Search for the cell housing the specified text and yield its (x, y) center coordinate. 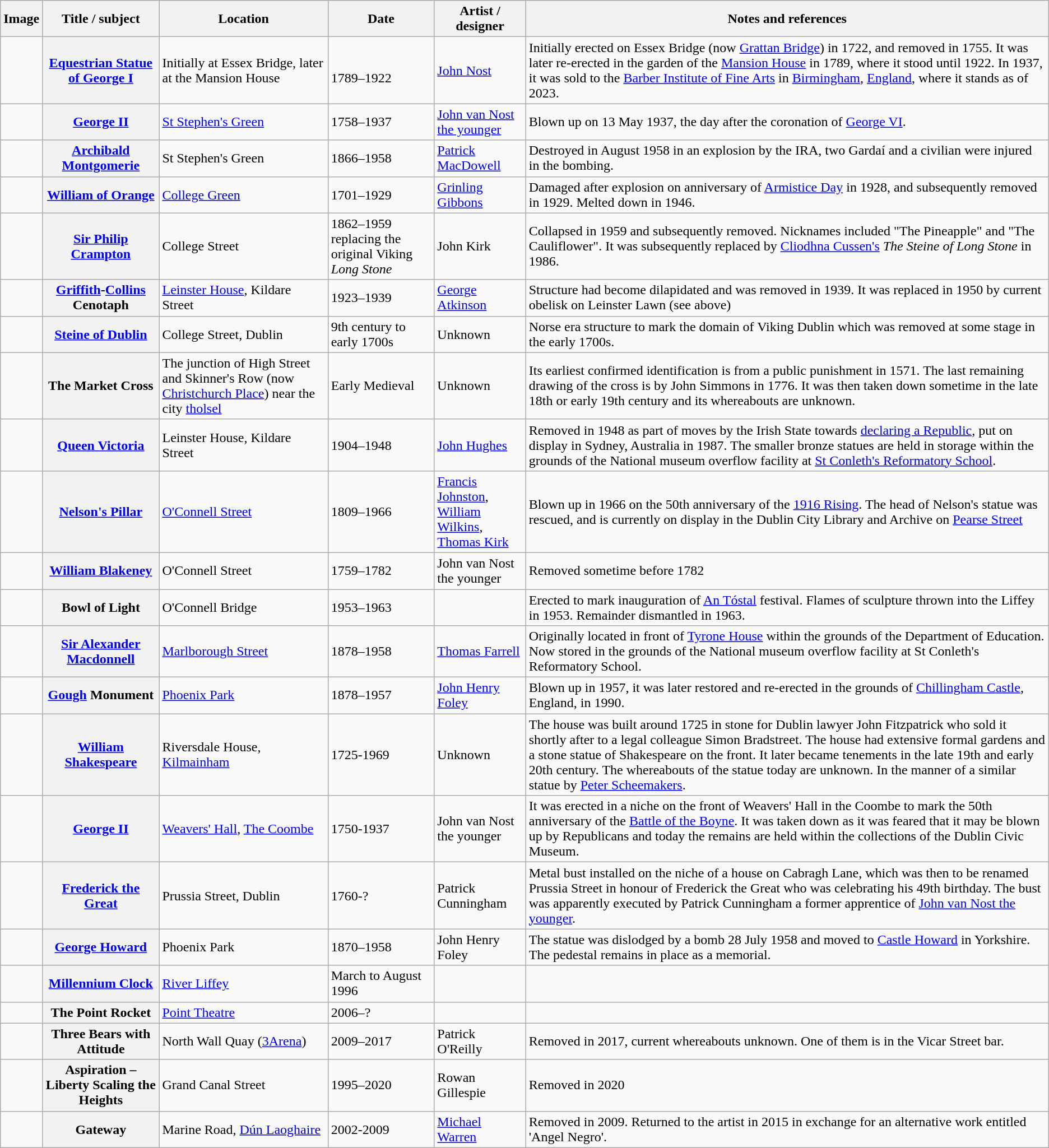
Destroyed in August 1958 in an explosion by the IRA, two Gardaí and a civilian were injured in the bombing. (787, 158)
Removed in 2017, current whereabouts unknown. One of them is in the Vicar Street bar. (787, 1041)
Michael Warren (480, 1130)
1995–2020 (381, 1085)
Blown up on 13 May 1937, the day after the coronation of George VI. (787, 122)
The statue was dislodged by a bomb 28 July 1958 and moved to Castle Howard in Yorkshire. The pedestal remains in place as a memorial. (787, 947)
George Howard (101, 947)
Weavers' Hall, The Coombe (243, 829)
1701–1929 (381, 195)
Notes and references (787, 19)
O'Connell Bridge (243, 607)
1904–1948 (381, 445)
1870–1958 (381, 947)
Damaged after explosion on anniversary of Armistice Day in 1928, and subsequently removed in 1929. Melted down in 1946. (787, 195)
2002-2009 (381, 1130)
John Nost (480, 71)
Nelson's Pillar (101, 512)
Steine of Dublin (101, 334)
North Wall Quay (3Arena) (243, 1041)
1759–1782 (381, 570)
Norse era structure to mark the domain of Viking Dublin which was removed at some stage in the early 1700s. (787, 334)
Date (381, 19)
Archibald Montgomerie (101, 158)
Structure had become dilapidated and was removed in 1939. It was replaced in 1950 by current obelisk on Leinster Lawn (see above) (787, 298)
Millennium Clock (101, 984)
1809–1966 (381, 512)
Removed in 2020 (787, 1085)
William Shakespeare (101, 755)
Griffith-Collins Cenotaph (101, 298)
Erected to mark inauguration of An Tóstal festival. Flames of sculpture thrown into the Liffey in 1953. Remainder dismantled in 1963. (787, 607)
1862–1959 replacing the original Viking Long Stone (381, 247)
College Street, Dublin (243, 334)
Patrick MacDowell (480, 158)
Early Medieval (381, 385)
John Kirk (480, 247)
William Blakeney (101, 570)
Patrick O'Reilly (480, 1041)
John Hughes (480, 445)
Sir Philip Crampton (101, 247)
River Liffey (243, 984)
Title / subject (101, 19)
Three Bears with Attitude (101, 1041)
9th century to early 1700s (381, 334)
1878–1958 (381, 652)
1878–1957 (381, 696)
2006–? (381, 1012)
Gough Monument (101, 696)
College Green (243, 195)
Rowan Gillespie (480, 1085)
1923–1939 (381, 298)
The Market Cross (101, 385)
Grand Canal Street (243, 1085)
Image (21, 19)
Grinling Gibbons (480, 195)
The Point Rocket (101, 1012)
Prussia Street, Dublin (243, 895)
1789–1922 (381, 71)
Bowl of Light (101, 607)
Queen Victoria (101, 445)
College Street (243, 247)
Aspiration – Liberty Scaling the Heights (101, 1085)
Equestrian Statue of George I (101, 71)
Gateway (101, 1130)
Marine Road, Dún Laoghaire (243, 1130)
Patrick Cunningham (480, 895)
Marlborough Street (243, 652)
1750-1937 (381, 829)
1760-? (381, 895)
Thomas Farrell (480, 652)
1866–1958 (381, 158)
George Atkinson (480, 298)
Sir Alexander Macdonnell (101, 652)
1953–1963 (381, 607)
Location (243, 19)
March to August 1996 (381, 984)
2009–2017 (381, 1041)
Removed sometime before 1782 (787, 570)
1758–1937 (381, 122)
Point Theatre (243, 1012)
Riversdale House, Kilmainham (243, 755)
Artist / designer (480, 19)
1725-1969 (381, 755)
Removed in 2009. Returned to the artist in 2015 in exchange for an alternative work entitled 'Angel Negro'. (787, 1130)
Frederick the Great (101, 895)
Francis Johnston,William Wilkins,Thomas Kirk (480, 512)
Initially at Essex Bridge, later at the Mansion House (243, 71)
The junction of High Street and Skinner's Row (now Christchurch Place) near the city tholsel (243, 385)
William of Orange (101, 195)
Blown up in 1957, it was later restored and re-erected in the grounds of Chillingham Castle, England, in 1990. (787, 696)
